Capture the cell that displays the provided text and extract its (X, Y) central coordinate. 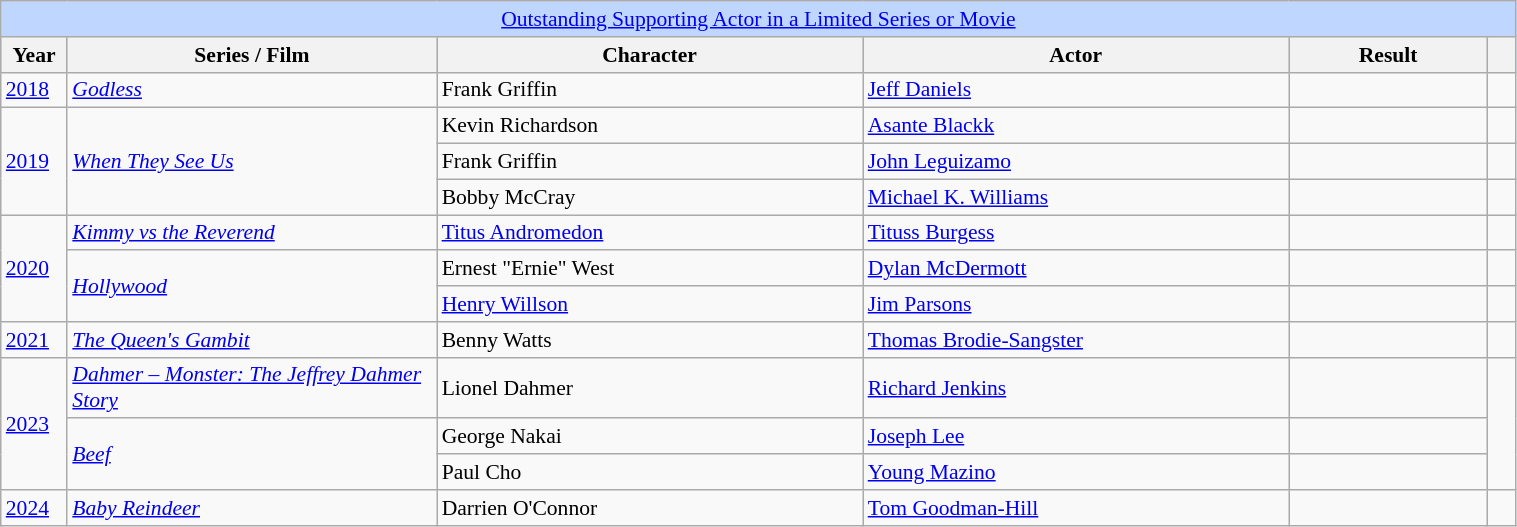
Asante Blackk (1076, 126)
Baby Reindeer (252, 508)
Jim Parsons (1076, 304)
George Nakai (650, 437)
Young Mazino (1076, 472)
Kimmy vs the Reverend (252, 233)
Tom Goodman-Hill (1076, 508)
Ernest "Ernie" West (650, 269)
Dahmer – Monster: The Jeffrey Dahmer Story (252, 388)
Richard Jenkins (1076, 388)
Paul Cho (650, 472)
Beef (252, 454)
Titus Andromedon (650, 233)
Benny Watts (650, 340)
Dylan McDermott (1076, 269)
John Leguizamo (1076, 162)
Thomas Brodie-Sangster (1076, 340)
2020 (34, 268)
2024 (34, 508)
Result (1388, 55)
The Queen's Gambit (252, 340)
2018 (34, 90)
Lionel Dahmer (650, 388)
Darrien O'Connor (650, 508)
Kevin Richardson (650, 126)
Bobby McCray (650, 197)
Godless (252, 90)
Series / Film (252, 55)
Outstanding Supporting Actor in a Limited Series or Movie (758, 19)
Actor (1076, 55)
Character (650, 55)
Year (34, 55)
2019 (34, 162)
Jeff Daniels (1076, 90)
Hollywood (252, 286)
Michael K. Williams (1076, 197)
Joseph Lee (1076, 437)
2021 (34, 340)
When They See Us (252, 162)
2023 (34, 423)
Tituss Burgess (1076, 233)
Henry Willson (650, 304)
